Determine the [x, y] coordinate at the center of the cell enclosing the given text.  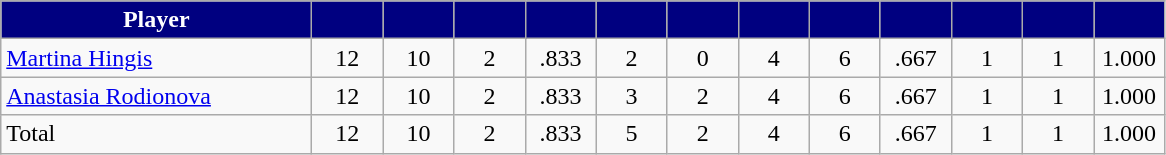
Total [156, 134]
Player [156, 20]
0 [702, 58]
3 [632, 96]
Martina Hingis [156, 58]
Anastasia Rodionova [156, 96]
5 [632, 134]
